Extract the [x, y] coordinate from the center of the cell holding the provided text.  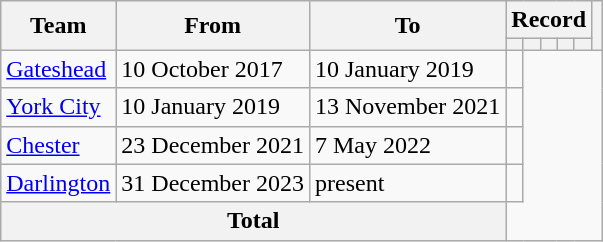
York City [58, 107]
From [213, 26]
Gateshead [58, 69]
Team [58, 26]
Total [254, 221]
present [407, 183]
Record [549, 20]
13 November 2021 [407, 107]
7 May 2022 [407, 145]
23 December 2021 [213, 145]
31 December 2023 [213, 183]
10 October 2017 [213, 69]
To [407, 26]
Darlington [58, 183]
Chester [58, 145]
